Detect which cell encompasses the target text, then output its [x, y] center coordinate. 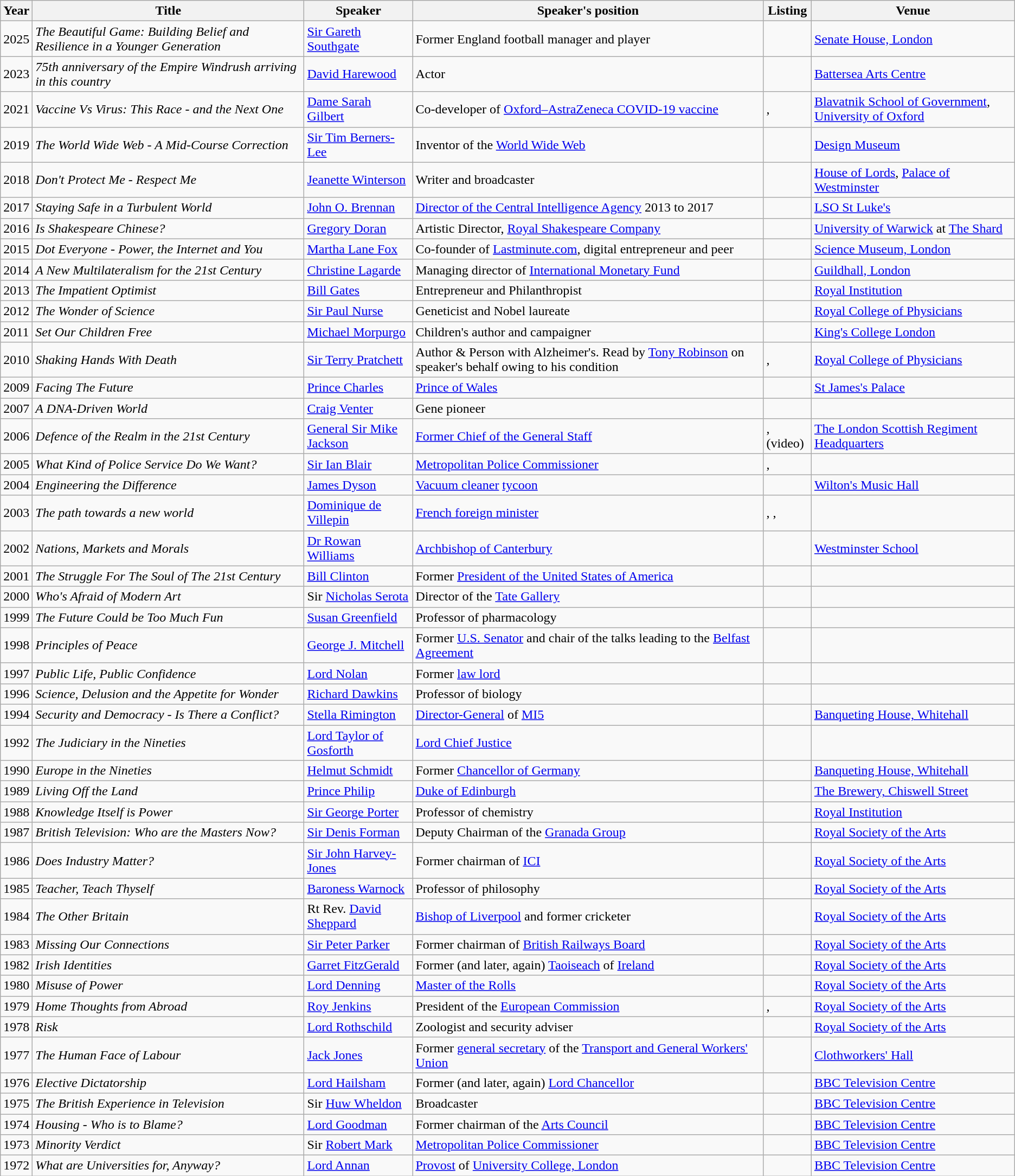
David Harewood [358, 74]
LSO St Luke's [913, 208]
Sir Gareth Southgate [358, 39]
Geneticist and Nobel laureate [588, 311]
Principles of Peace [168, 645]
Baroness Warnock [358, 889]
1978 [16, 1027]
Broadcaster [588, 1103]
Sir Denis Forman [358, 833]
Jack Jones [358, 1054]
Sir Huw Wheldon [358, 1103]
Sir Robert Mark [358, 1145]
Prince of Wales [588, 388]
Helmut Schmidt [358, 771]
Listing [787, 11]
A New Multilateralism for the 21st Century [168, 270]
Sir Paul Nurse [358, 311]
Entrepreneur and Philanthropist [588, 290]
2019 [16, 144]
Provost of University College, London [588, 1166]
Lord Nolan [358, 673]
Westminster School [913, 548]
Bill Gates [358, 290]
Missing Our Connections [168, 944]
2023 [16, 74]
Wilton's Music Hall [913, 485]
Risk [168, 1027]
Living Off the Land [168, 791]
Archbishop of Canterbury [588, 548]
Set Our Children Free [168, 331]
Knowledge Itself is Power [168, 812]
Duke of Edinburgh [588, 791]
Senate House, London [913, 39]
Science Museum, London [913, 249]
Director-General of MI5 [588, 714]
Engineering the Difference [168, 485]
Professor of pharmacology [588, 617]
1997 [16, 673]
Garret FitzGerald [358, 965]
Former chairman of the Arts Council [588, 1124]
St James's Palace [913, 388]
Sir Nicholas Serota [358, 597]
Sir Peter Parker [358, 944]
Irish Identities [168, 965]
The Brewery, Chiswell Street [913, 791]
Speaker's position [588, 11]
Venue [913, 11]
1982 [16, 965]
2015 [16, 249]
Misuse of Power [168, 986]
Lord Goodman [358, 1124]
1986 [16, 860]
Facing The Future [168, 388]
Prince Charles [358, 388]
Master of the Rolls [588, 986]
Don't Protect Me - Respect Me [168, 180]
Year [16, 11]
2010 [16, 360]
1985 [16, 889]
Dominique de Villepin [358, 513]
Director of the Tate Gallery [588, 597]
Sir Tim Berners-Lee [358, 144]
Home Thoughts from Abroad [168, 1006]
Jeanette Winterson [358, 180]
Does Industry Matter? [168, 860]
Co-founder of Lastminute.com, digital entrepreneur and peer [588, 249]
Professor of chemistry [588, 812]
Stella Rimington [358, 714]
Co-developer of Oxford–AstraZeneca COVID-19 vaccine [588, 110]
Zoologist and security adviser [588, 1027]
Bishop of Liverpool and former cricketer [588, 917]
2001 [16, 576]
The Judiciary in the Nineties [168, 742]
Former general secretary of the Transport and General Workers' Union [588, 1054]
Richard Dawkins [358, 694]
Guildhall, London [913, 270]
Science, Delusion and the Appetite for Wonder [168, 694]
2003 [16, 513]
Rt Rev. David Sheppard [358, 917]
Former (and later, again) Taoiseach of Ireland [588, 965]
1980 [16, 986]
Christine Lagarde [358, 270]
Susan Greenfield [358, 617]
The path towards a new world [168, 513]
Sir John Harvey-Jones [358, 860]
Europe in the Nineties [168, 771]
Actor [588, 74]
2012 [16, 311]
King's College London [913, 331]
Who's Afraid of Modern Art [168, 597]
1973 [16, 1145]
The Wonder of Science [168, 311]
Is Shakespeare Chinese? [168, 228]
Former law lord [588, 673]
, (video) [787, 436]
British Television: Who are the Masters Now? [168, 833]
Clothworkers' Hall [913, 1054]
1994 [16, 714]
The Impatient Optimist [168, 290]
Former U.S. Senator and chair of the talks leading to the Belfast Agreement [588, 645]
Former England football manager and player [588, 39]
The Other Britain [168, 917]
French foreign minister [588, 513]
House of Lords, Palace of Westminster [913, 180]
75th anniversary of the Empire Windrush arriving in this country [168, 74]
1989 [16, 791]
Writer and broadcaster [588, 180]
Roy Jenkins [358, 1006]
Former Chief of the General Staff [588, 436]
1988 [16, 812]
Children's author and campaigner [588, 331]
Battersea Arts Centre [913, 74]
2011 [16, 331]
Craig Venter [358, 408]
Former chairman of British Railways Board [588, 944]
Design Museum [913, 144]
General Sir Mike Jackson [358, 436]
Security and Democracy - Is There a Conflict? [168, 714]
Lord Rothschild [358, 1027]
2013 [16, 290]
2018 [16, 180]
President of the European Commission [588, 1006]
2005 [16, 464]
Director of the Central Intelligence Agency 2013 to 2017 [588, 208]
Michael Morpurgo [358, 331]
2007 [16, 408]
2009 [16, 388]
1990 [16, 771]
Martha Lane Fox [358, 249]
1977 [16, 1054]
1998 [16, 645]
Lord Chief Justice [588, 742]
What are Universities for, Anyway? [168, 1166]
Vacuum cleaner tycoon [588, 485]
Dot Everyone - Power, the Internet and You [168, 249]
A DNA-Driven World [168, 408]
2014 [16, 270]
The British Experience in Television [168, 1103]
Sir George Porter [358, 812]
Blavatnik School of Government, University of Oxford [913, 110]
Professor of philosophy [588, 889]
Defence of the Realm in the 21st Century [168, 436]
Former chairman of ICI [588, 860]
2006 [16, 436]
Lord Hailsham [358, 1083]
University of Warwick at The Shard [913, 228]
Vaccine Vs Virus: This Race - and the Next One [168, 110]
The Future Could be Too Much Fun [168, 617]
Author & Person with Alzheimer's. Read by Tony Robinson on speaker's behalf owing to his condition [588, 360]
Managing director of International Monetary Fund [588, 270]
2004 [16, 485]
John O. Brennan [358, 208]
Gene pioneer [588, 408]
What Kind of Police Service Do We Want? [168, 464]
Title [168, 11]
1976 [16, 1083]
1996 [16, 694]
Sir Terry Pratchett [358, 360]
Former President of the United States of America [588, 576]
Former Chancellor of Germany [588, 771]
Speaker [358, 11]
Shaking Hands With Death [168, 360]
Former (and later, again) Lord Chancellor [588, 1083]
George J. Mitchell [358, 645]
The London Scottish Regiment Headquarters [913, 436]
Nations, Markets and Morals [168, 548]
1992 [16, 742]
1979 [16, 1006]
Elective Dictatorship [168, 1083]
Professor of biology [588, 694]
Prince Philip [358, 791]
The World Wide Web - A Mid-Course Correction [168, 144]
Gregory Doran [358, 228]
Artistic Director, Royal Shakespeare Company [588, 228]
Lord Taylor of Gosforth [358, 742]
1974 [16, 1124]
The Beautiful Game: Building Belief and Resilience in a Younger Generation [168, 39]
Deputy Chairman of the Granada Group [588, 833]
2017 [16, 208]
2025 [16, 39]
Dr Rowan Williams [358, 548]
Minority Verdict [168, 1145]
Housing - Who is to Blame? [168, 1124]
James Dyson [358, 485]
Lord Denning [358, 986]
Staying Safe in a Turbulent World [168, 208]
1975 [16, 1103]
2000 [16, 597]
1972 [16, 1166]
, , [787, 513]
The Struggle For The Soul of The 21st Century [168, 576]
Bill Clinton [358, 576]
Lord Annan [358, 1166]
Inventor of the World Wide Web [588, 144]
1999 [16, 617]
2021 [16, 110]
Teacher, Teach Thyself [168, 889]
Sir Ian Blair [358, 464]
1987 [16, 833]
Public Life, Public Confidence [168, 673]
1984 [16, 917]
2002 [16, 548]
The Human Face of Labour [168, 1054]
2016 [16, 228]
Dame Sarah Gilbert [358, 110]
1983 [16, 944]
